Output the (x, y) coordinate of the center of the cell containing the given text.  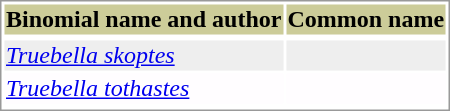
Truebella tothastes (143, 89)
Common name (366, 19)
Truebella skoptes (143, 55)
Binomial name and author (143, 19)
